For the text-containing cell, return its midpoint in [x, y] coordinate format. 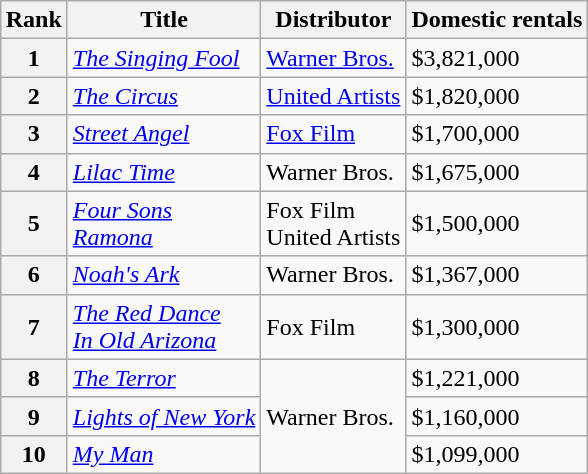
7 [34, 326]
$1,820,000 [497, 96]
9 [34, 416]
United Artists [334, 96]
$1,675,000 [497, 172]
The Red DanceIn Old Arizona [164, 326]
5 [34, 224]
$1,160,000 [497, 416]
Domestic rentals [497, 20]
My Man [164, 454]
6 [34, 275]
Four SonsRamona [164, 224]
1 [34, 58]
$3,821,000 [497, 58]
The Terror [164, 378]
The Singing Fool [164, 58]
The Circus [164, 96]
3 [34, 134]
Noah's Ark [164, 275]
Rank [34, 20]
Street Angel [164, 134]
$1,221,000 [497, 378]
Distributor [334, 20]
Fox FilmUnited Artists [334, 224]
Lights of New York [164, 416]
$1,500,000 [497, 224]
4 [34, 172]
8 [34, 378]
$1,367,000 [497, 275]
10 [34, 454]
Title [164, 20]
$1,099,000 [497, 454]
$1,300,000 [497, 326]
$1,700,000 [497, 134]
2 [34, 96]
Lilac Time [164, 172]
